Detect which cell encompasses the target text, then output its [X, Y] center coordinate. 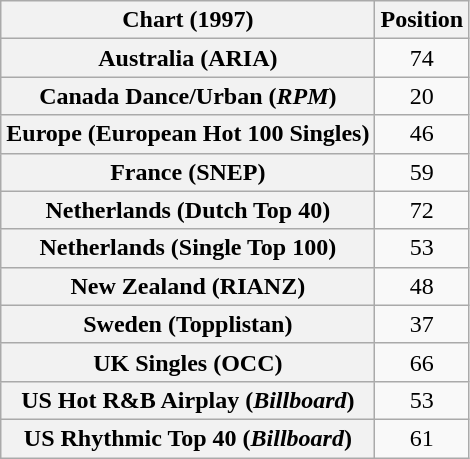
France (SNEP) [188, 172]
Europe (European Hot 100 Singles) [188, 134]
66 [422, 362]
UK Singles (OCC) [188, 362]
Netherlands (Single Top 100) [188, 248]
US Rhythmic Top 40 (Billboard) [188, 438]
59 [422, 172]
Netherlands (Dutch Top 40) [188, 210]
72 [422, 210]
US Hot R&B Airplay (Billboard) [188, 400]
74 [422, 58]
61 [422, 438]
Position [422, 20]
Chart (1997) [188, 20]
Sweden (Topplistan) [188, 324]
New Zealand (RIANZ) [188, 286]
48 [422, 286]
46 [422, 134]
37 [422, 324]
Australia (ARIA) [188, 58]
20 [422, 96]
Canada Dance/Urban (RPM) [188, 96]
